Locate the cell with the specified text and output its [X, Y] center coordinate. 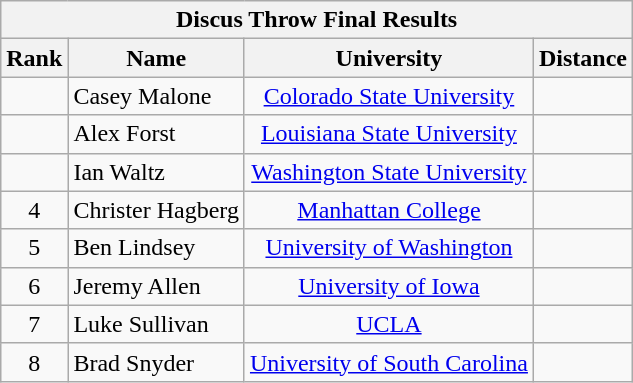
Christer Hagberg [156, 210]
Manhattan College [388, 210]
University of South Carolina [388, 362]
Colorado State University [388, 96]
Ben Lindsey [156, 248]
Rank [34, 58]
University of Iowa [388, 286]
University of Washington [388, 248]
8 [34, 362]
Discus Throw Final Results [317, 20]
7 [34, 324]
Alex Forst [156, 134]
Distance [582, 58]
Name [156, 58]
5 [34, 248]
Brad Snyder [156, 362]
6 [34, 286]
4 [34, 210]
Louisiana State University [388, 134]
Ian Waltz [156, 172]
University [388, 58]
Washington State University [388, 172]
UCLA [388, 324]
Luke Sullivan [156, 324]
Casey Malone [156, 96]
Jeremy Allen [156, 286]
